Output the [x, y] coordinate of the center of the cell containing the given text.  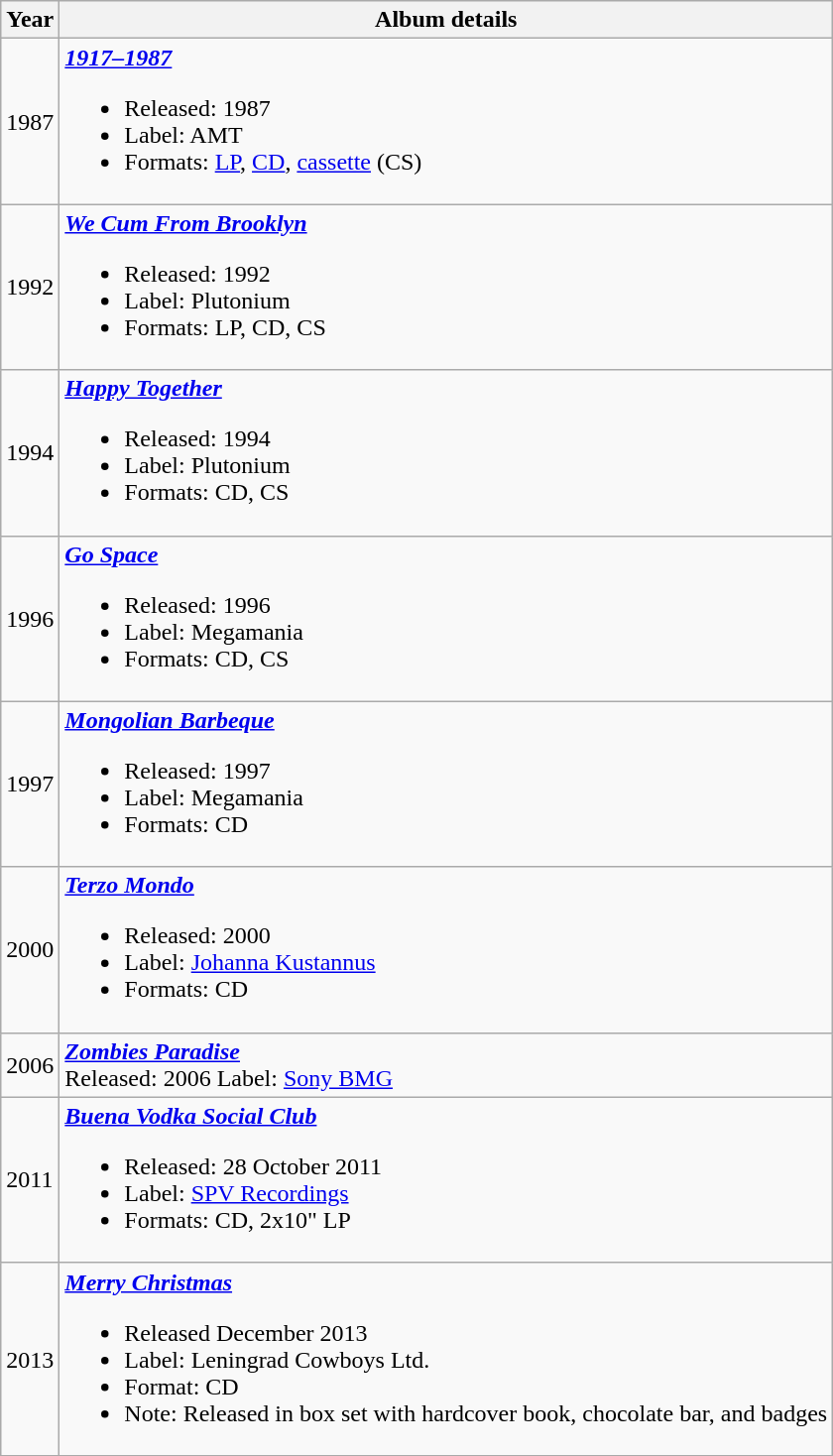
Merry ChristmasReleased December 2013Label: Leningrad Cowboys Ltd. Format: CDNote: Released in box set with hardcover book, chocolate bar, and badges [446, 1359]
1992 [30, 288]
We Cum From BrooklynReleased: 1992Label: Plutonium Formats: LP, CD, CS [446, 288]
2006 [30, 1065]
2013 [30, 1359]
Terzo MondoReleased: 2000Label: Johanna Kustannus Formats: CD [446, 950]
1994 [30, 452]
2011 [30, 1180]
Go SpaceReleased: 1996Label: Megamania Formats: CD, CS [446, 619]
Album details [446, 20]
2000 [30, 950]
Mongolian BarbequeReleased: 1997Label: Megamania Formats: CD [446, 784]
Zombies ParadiseReleased: 2006 Label: Sony BMG [446, 1065]
1987 [30, 121]
Buena Vodka Social ClubReleased: 28 October 2011Label: SPV Recordings Formats: CD, 2x10" LP [446, 1180]
Year [30, 20]
1996 [30, 619]
Happy TogetherReleased: 1994Label: Plutonium Formats: CD, CS [446, 452]
1997 [30, 784]
1917–1987Released: 1987Label: AMT Formats: LP, CD, cassette (CS) [446, 121]
